Detect which cell encompasses the target text, then output its [x, y] center coordinate. 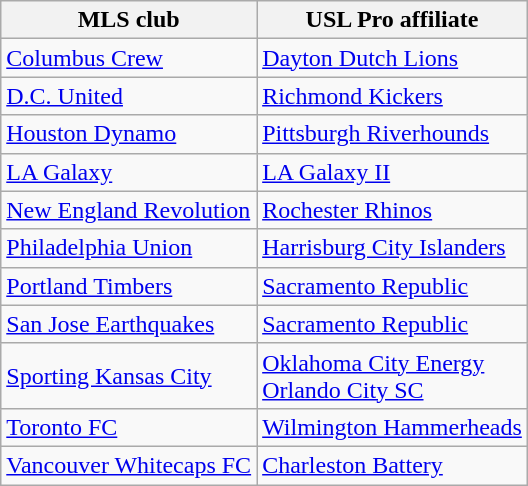
New England Revolution [129, 210]
LA Galaxy [129, 172]
Richmond Kickers [392, 96]
Houston Dynamo [129, 134]
Columbus Crew [129, 58]
Wilmington Hammerheads [392, 427]
Sporting Kansas City [129, 376]
Pittsburgh Riverhounds [392, 134]
Dayton Dutch Lions [392, 58]
LA Galaxy II [392, 172]
Harrisburg City Islanders [392, 248]
MLS club [129, 20]
Toronto FC [129, 427]
Vancouver Whitecaps FC [129, 465]
Philadelphia Union [129, 248]
D.C. United [129, 96]
San Jose Earthquakes [129, 324]
USL Pro affiliate [392, 20]
Rochester Rhinos [392, 210]
Charleston Battery [392, 465]
Portland Timbers [129, 286]
Oklahoma City EnergyOrlando City SC [392, 376]
